Determine the (x, y) coordinate at the center of the cell enclosing the given text.  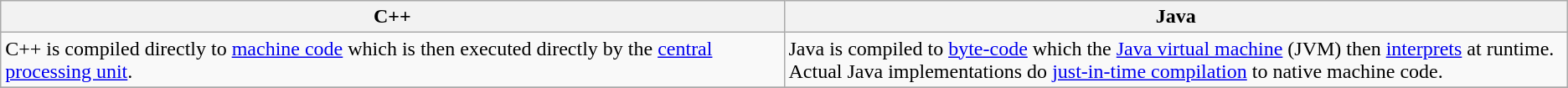
C++ is compiled directly to machine code which is then executed directly by the central processing unit. (392, 60)
Java (1176, 17)
C++ (392, 17)
